Return [x, y] of the center of cell containing provided text 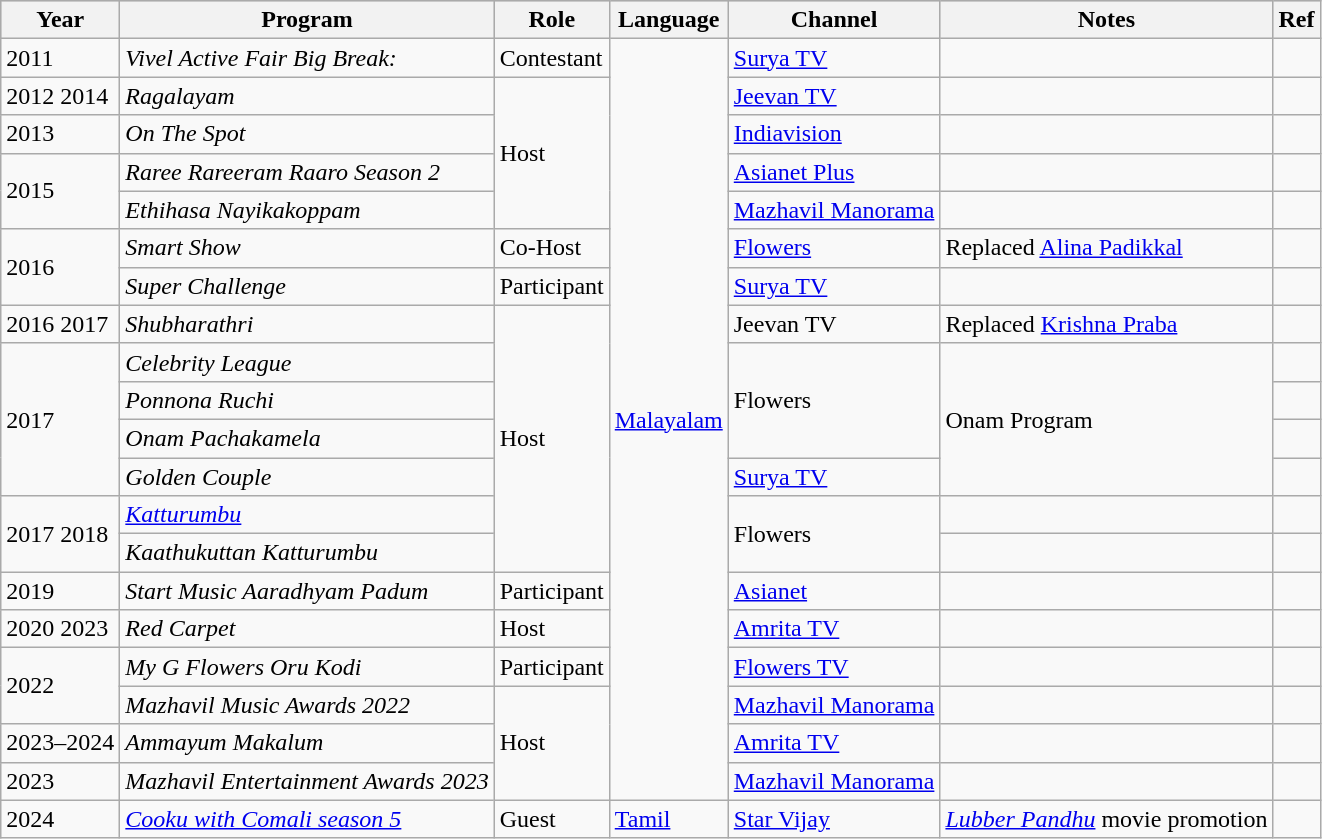
2019 [60, 591]
Ref [1296, 20]
Lubber Pandhu movie promotion [1106, 819]
My G Flowers Oru Kodi [307, 667]
Replaced Krishna Praba [1106, 324]
Mazhavil Music Awards 2022 [307, 705]
Raree Rareeram Raaro Season 2 [307, 172]
2023 [60, 781]
Asianet Plus [834, 172]
Year [60, 20]
Onam Pachakamela [307, 438]
2020 2023 [60, 629]
Role [552, 20]
2012 2014 [60, 96]
Super Challenge [307, 286]
Star Vijay [834, 819]
Program [307, 20]
2016 2017 [60, 324]
Ponnona Ruchi [307, 400]
2023–2024 [60, 743]
Ragalayam [307, 96]
Contestant [552, 58]
2017 2018 [60, 534]
Smart Show [307, 248]
Start Music Aaradhyam Padum [307, 591]
Tamil [668, 819]
Notes [1106, 20]
Guest [552, 819]
Channel [834, 20]
2011 [60, 58]
Asianet [834, 591]
Malayalam [668, 420]
Mazhavil Entertainment Awards 2023 [307, 781]
Celebrity League [307, 362]
2016 [60, 267]
Co-Host [552, 248]
Golden Couple [307, 477]
Red Carpet [307, 629]
2017 [60, 419]
Cooku with Comali season 5 [307, 819]
2024 [60, 819]
2022 [60, 686]
Ammayum Makalum [307, 743]
Vivel Active Fair Big Break: [307, 58]
2013 [60, 134]
Onam Program [1106, 419]
2015 [60, 191]
Indiavision [834, 134]
Shubharathri [307, 324]
Flowers TV [834, 667]
Language [668, 20]
Kaathukuttan Katturumbu [307, 553]
Ethihasa Nayikakoppam [307, 210]
Replaced Alina Padikkal [1106, 248]
Katturumbu [307, 515]
On The Spot [307, 134]
